Output the (x, y) coordinate of the center of the cell containing the given text.  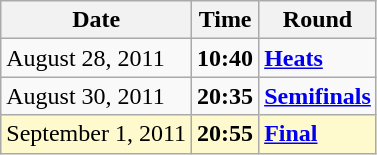
Date (96, 20)
Round (318, 20)
September 1, 2011 (96, 134)
August 30, 2011 (96, 96)
10:40 (226, 58)
Semifinals (318, 96)
August 28, 2011 (96, 58)
Time (226, 20)
Final (318, 134)
20:35 (226, 96)
Heats (318, 58)
20:55 (226, 134)
